Search for the cell housing the specified text and yield its (X, Y) center coordinate. 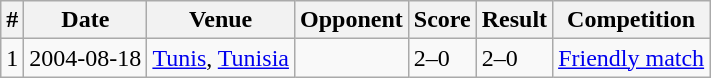
Date (86, 20)
Score (442, 20)
Friendly match (632, 58)
# (12, 20)
2004-08-18 (86, 58)
Tunis, Tunisia (221, 58)
Opponent (351, 20)
Result (514, 20)
Venue (221, 20)
Competition (632, 20)
1 (12, 58)
